Identify which cell holds the provided text, then report its (X, Y) central coordinate. 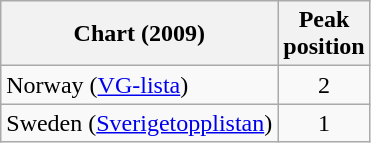
Chart (2009) (140, 34)
Peakposition (324, 34)
Sweden (Sverigetopplistan) (140, 123)
2 (324, 85)
1 (324, 123)
Norway (VG-lista) (140, 85)
